For the text-containing cell, return its midpoint in [X, Y] coordinate format. 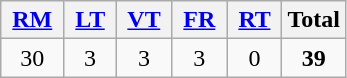
39 [314, 58]
Total [314, 20]
30 [32, 58]
FR [200, 20]
LT [90, 20]
RT [254, 20]
RM [32, 20]
0 [254, 58]
VT [144, 20]
